Scan for the cell matching the given text and deliver its [X, Y] coordinate at center. 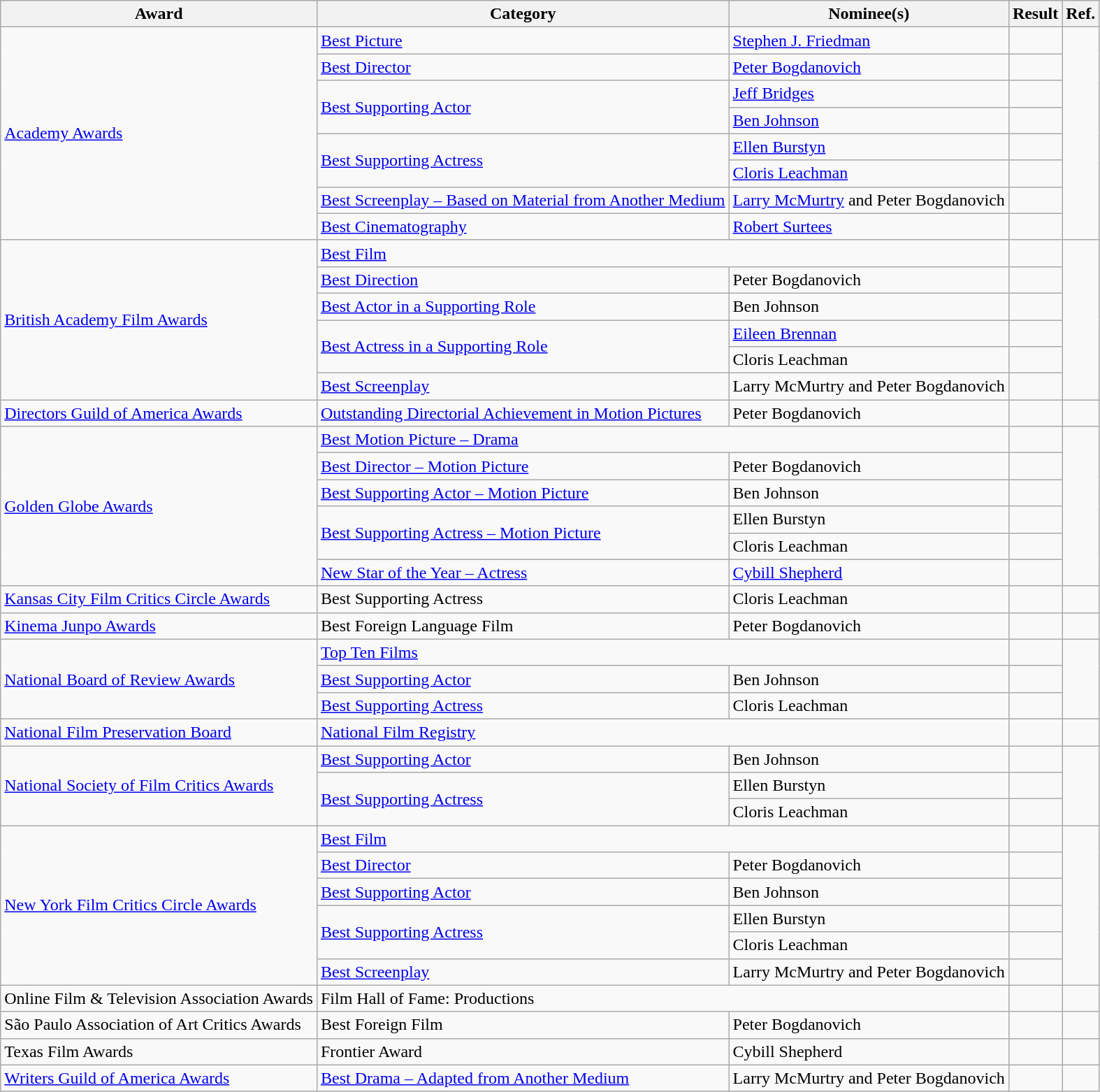
Top Ten Films [663, 652]
New Star of the Year – Actress [523, 573]
Best Cinematography [523, 227]
Writers Guild of America Awards [159, 1078]
Kansas City Film Critics Circle Awards [159, 599]
Best Motion Picture – Drama [663, 440]
Nominee(s) [869, 14]
Best Foreign Film [523, 1025]
Category [523, 14]
Best Actress in a Supporting Role [523, 347]
British Academy Film Awards [159, 319]
Best Actor in a Supporting Role [523, 306]
São Paulo Association of Art Critics Awards [159, 1025]
Best Foreign Language Film [523, 626]
Eileen Brennan [869, 333]
Kinema Junpo Awards [159, 626]
Result [1035, 14]
Award [159, 14]
National Board of Review Awards [159, 679]
Directors Guild of America Awards [159, 413]
Robert Surtees [869, 227]
Best Director – Motion Picture [523, 466]
Golden Globe Awards [159, 506]
Best Screenplay – Based on Material from Another Medium [523, 200]
National Film Preservation Board [159, 732]
National Society of Film Critics Awards [159, 785]
Academy Awards [159, 134]
Outstanding Directorial Achievement in Motion Pictures [523, 413]
Best Supporting Actress – Motion Picture [523, 533]
Stephen J. Friedman [869, 41]
Best Drama – Adapted from Another Medium [523, 1078]
New York Film Critics Circle Awards [159, 905]
Best Supporting Actor – Motion Picture [523, 493]
Frontier Award [523, 1051]
Best Picture [523, 41]
Ref. [1080, 14]
Online Film & Television Association Awards [159, 998]
Texas Film Awards [159, 1051]
National Film Registry [663, 732]
Film Hall of Fame: Productions [663, 998]
Jeff Bridges [869, 94]
Best Direction [523, 280]
